From the cell containing the given text, extract its center point as [X, Y] coordinate. 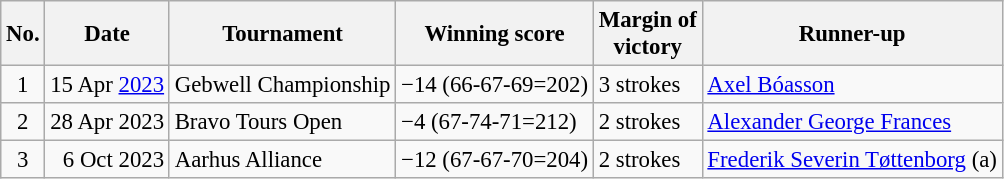
Bravo Tours Open [282, 122]
−14 (66-67-69=202) [495, 85]
Gebwell Championship [282, 85]
Axel Bóasson [852, 85]
28 Apr 2023 [107, 122]
Date [107, 34]
No. [23, 34]
−12 (67-67-70=204) [495, 160]
1 [23, 85]
3 strokes [648, 85]
6 Oct 2023 [107, 160]
Winning score [495, 34]
2 [23, 122]
−4 (67-74-71=212) [495, 122]
Tournament [282, 34]
Frederik Severin Tøttenborg (a) [852, 160]
3 [23, 160]
Aarhus Alliance [282, 160]
Margin ofvictory [648, 34]
15 Apr 2023 [107, 85]
Alexander George Frances [852, 122]
Runner-up [852, 34]
